Search for the cell housing the specified text and yield its [x, y] center coordinate. 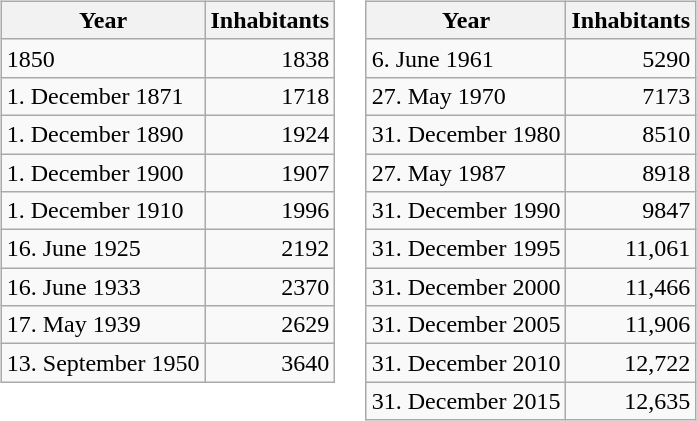
16. June 1933 [103, 287]
8510 [631, 134]
1718 [270, 96]
12,722 [631, 363]
31. December 2005 [466, 325]
11,466 [631, 287]
1924 [270, 134]
5290 [631, 58]
7173 [631, 96]
17. May 1939 [103, 325]
1996 [270, 211]
27. May 1987 [466, 173]
12,635 [631, 401]
11,061 [631, 249]
31. December 1995 [466, 249]
3640 [270, 363]
31. December 2010 [466, 363]
2629 [270, 325]
1907 [270, 173]
16. June 1925 [103, 249]
9847 [631, 211]
2192 [270, 249]
1. December 1910 [103, 211]
1. December 1890 [103, 134]
1850 [103, 58]
6. June 1961 [466, 58]
1838 [270, 58]
31. December 2000 [466, 287]
13. September 1950 [103, 363]
2370 [270, 287]
27. May 1970 [466, 96]
8918 [631, 173]
11,906 [631, 325]
1. December 1871 [103, 96]
31. December 2015 [466, 401]
31. December 1980 [466, 134]
31. December 1990 [466, 211]
1. December 1900 [103, 173]
